Determine the [X, Y] coordinate at the center of the cell enclosing the given text.  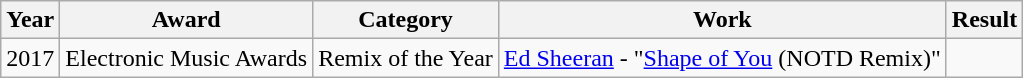
Ed Sheeran - "Shape of You (NOTD Remix)" [722, 58]
Year [30, 20]
2017 [30, 58]
Award [186, 20]
Remix of the Year [406, 58]
Work [722, 20]
Category [406, 20]
Result [984, 20]
Electronic Music Awards [186, 58]
